Identify which cell holds the provided text, then report its (x, y) central coordinate. 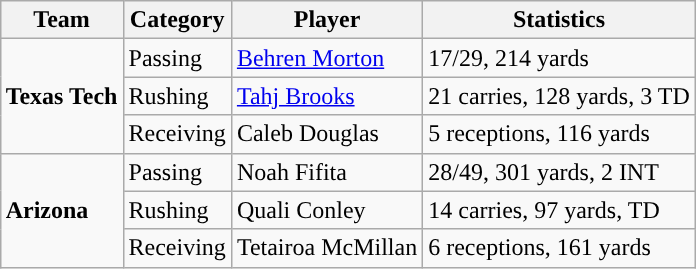
28/49, 301 yards, 2 INT (560, 172)
Statistics (560, 20)
Team (62, 20)
Caleb Douglas (326, 134)
Tahj Brooks (326, 96)
Arizona (62, 210)
17/29, 214 yards (560, 58)
Quali Conley (326, 210)
Tetairoa McMillan (326, 248)
Noah Fifita (326, 172)
14 carries, 97 yards, TD (560, 210)
Player (326, 20)
Behren Morton (326, 58)
Texas Tech (62, 96)
6 receptions, 161 yards (560, 248)
21 carries, 128 yards, 3 TD (560, 96)
5 receptions, 116 yards (560, 134)
Category (177, 20)
